Return the (X, Y) coordinate for the center point of the cell that contains the specified text.  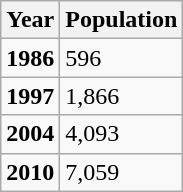
596 (122, 58)
4,093 (122, 134)
1997 (30, 96)
Year (30, 20)
2004 (30, 134)
7,059 (122, 172)
1986 (30, 58)
2010 (30, 172)
1,866 (122, 96)
Population (122, 20)
